Capture the cell that displays the provided text and extract its (x, y) central coordinate. 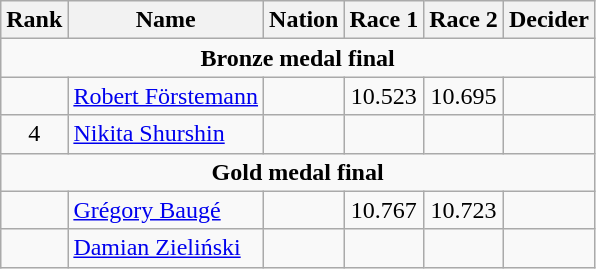
Decider (548, 20)
Race 2 (464, 20)
10.723 (464, 210)
Race 1 (384, 20)
Nation (304, 20)
Name (166, 20)
Gold medal final (298, 172)
4 (34, 134)
10.695 (464, 96)
Nikita Shurshin (166, 134)
10.767 (384, 210)
Rank (34, 20)
Robert Förstemann (166, 96)
10.523 (384, 96)
Grégory Baugé (166, 210)
Bronze medal final (298, 58)
Damian Zieliński (166, 248)
